Pinpoint the cell where the given text exists, returning its (X, Y) midpoint coordinate. 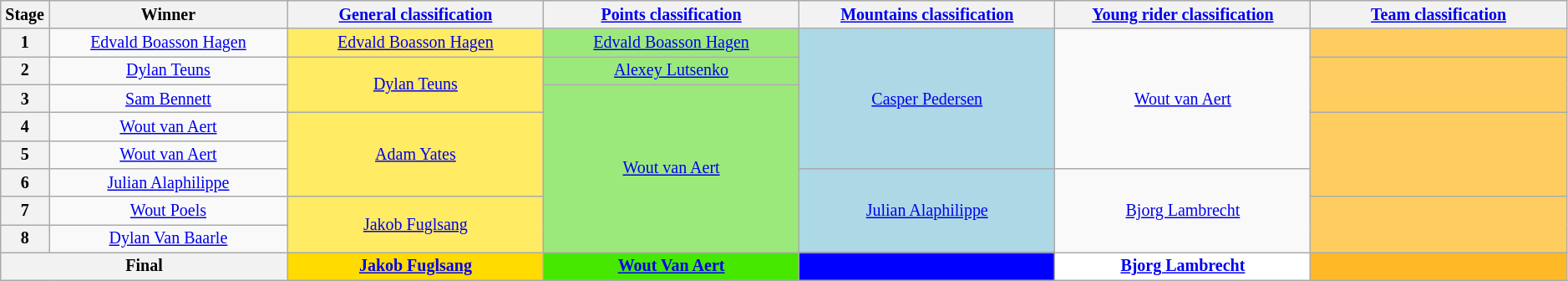
Sam Bennett (169, 99)
Young rider classification (1183, 15)
Stage (25, 15)
Alexey Lutsenko (671, 70)
4 (25, 127)
5 (25, 154)
Final (145, 266)
6 (25, 182)
Wout Van Aert (671, 266)
8 (25, 239)
7 (25, 211)
Points classification (671, 15)
3 (25, 99)
Casper Pedersen (927, 99)
Team classification (1439, 15)
Winner (169, 15)
Wout Poels (169, 211)
General classification (415, 15)
Mountains classification (927, 15)
Dylan Van Baarle (169, 239)
1 (25, 43)
Adam Yates (415, 155)
2 (25, 70)
